Search for the cell housing the specified text and yield its (x, y) center coordinate. 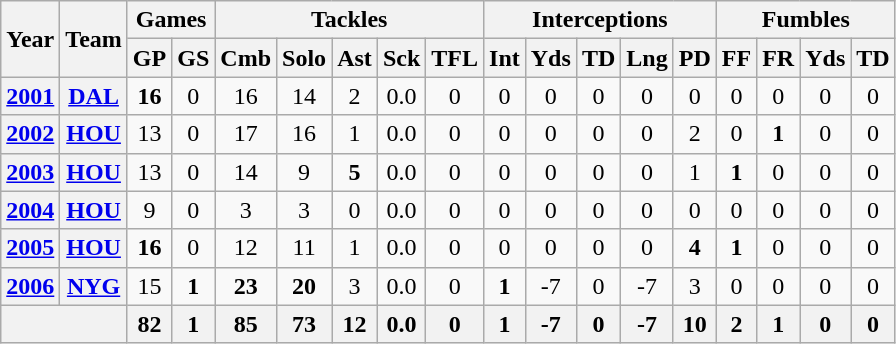
GS (194, 58)
2005 (30, 248)
5 (355, 172)
20 (304, 286)
Int (505, 58)
PD (694, 58)
Interceptions (600, 20)
Team (94, 39)
Fumbles (806, 20)
Year (30, 39)
73 (304, 324)
Sck (401, 58)
FF (736, 58)
10 (694, 324)
Tackles (350, 20)
TFL (455, 58)
2002 (30, 134)
Ast (355, 58)
2004 (30, 210)
2003 (30, 172)
2006 (30, 286)
17 (246, 134)
Games (170, 20)
85 (246, 324)
Lng (647, 58)
Cmb (246, 58)
82 (149, 324)
GP (149, 58)
DAL (94, 96)
4 (694, 248)
NYG (94, 286)
23 (246, 286)
11 (304, 248)
15 (149, 286)
2001 (30, 96)
FR (778, 58)
Solo (304, 58)
